Find where the given text appears and provide that cell's center as (X, Y) coordinate. 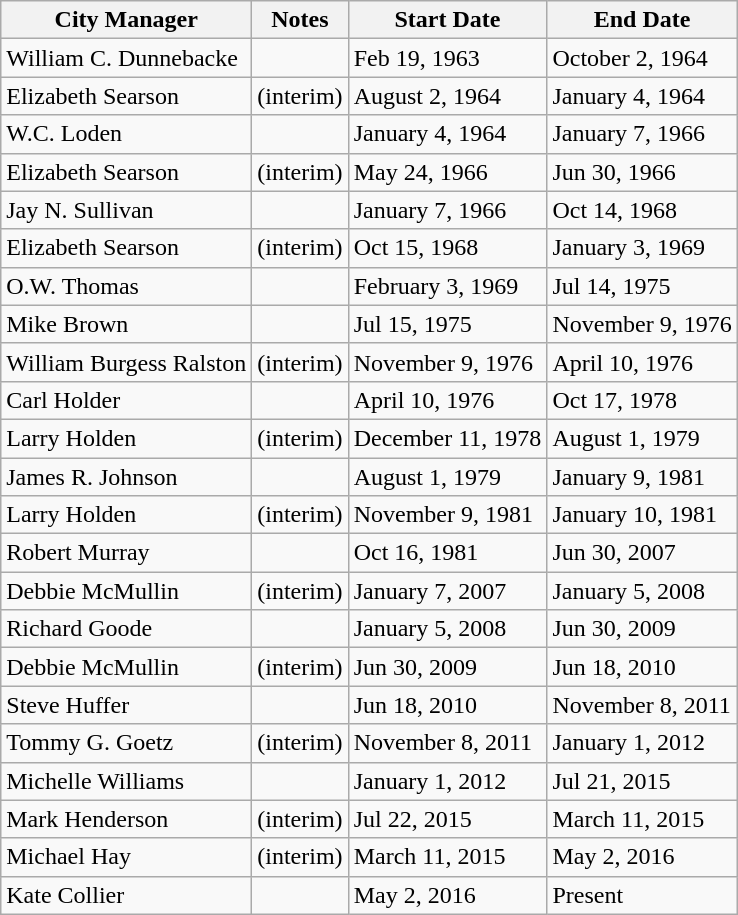
Jun 30, 1966 (642, 172)
October 2, 1964 (642, 58)
January 7, 2007 (448, 591)
Oct 16, 1981 (448, 553)
James R. Johnson (126, 477)
December 11, 1978 (448, 438)
Jul 22, 2015 (448, 819)
November 9, 1981 (448, 515)
Present (642, 895)
February 3, 1969 (448, 286)
City Manager (126, 20)
Steve Huffer (126, 705)
Jul 21, 2015 (642, 781)
Oct 17, 1978 (642, 400)
William C. Dunnebacke (126, 58)
Jul 15, 1975 (448, 324)
W.C. Loden (126, 134)
Start Date (448, 20)
O.W. Thomas (126, 286)
Oct 15, 1968 (448, 248)
Jul 14, 1975 (642, 286)
Kate Collier (126, 895)
Tommy G. Goetz (126, 743)
Mike Brown (126, 324)
Jay N. Sullivan (126, 210)
End Date (642, 20)
Robert Murray (126, 553)
Michael Hay (126, 857)
Oct 14, 1968 (642, 210)
January 9, 1981 (642, 477)
January 10, 1981 (642, 515)
January 3, 1969 (642, 248)
Richard Goode (126, 629)
Feb 19, 1963 (448, 58)
May 24, 1966 (448, 172)
Mark Henderson (126, 819)
Carl Holder (126, 400)
Jun 30, 2007 (642, 553)
William Burgess Ralston (126, 362)
August 2, 1964 (448, 96)
Michelle Williams (126, 781)
Notes (300, 20)
